Locate the cell with the specified text and output its [x, y] center coordinate. 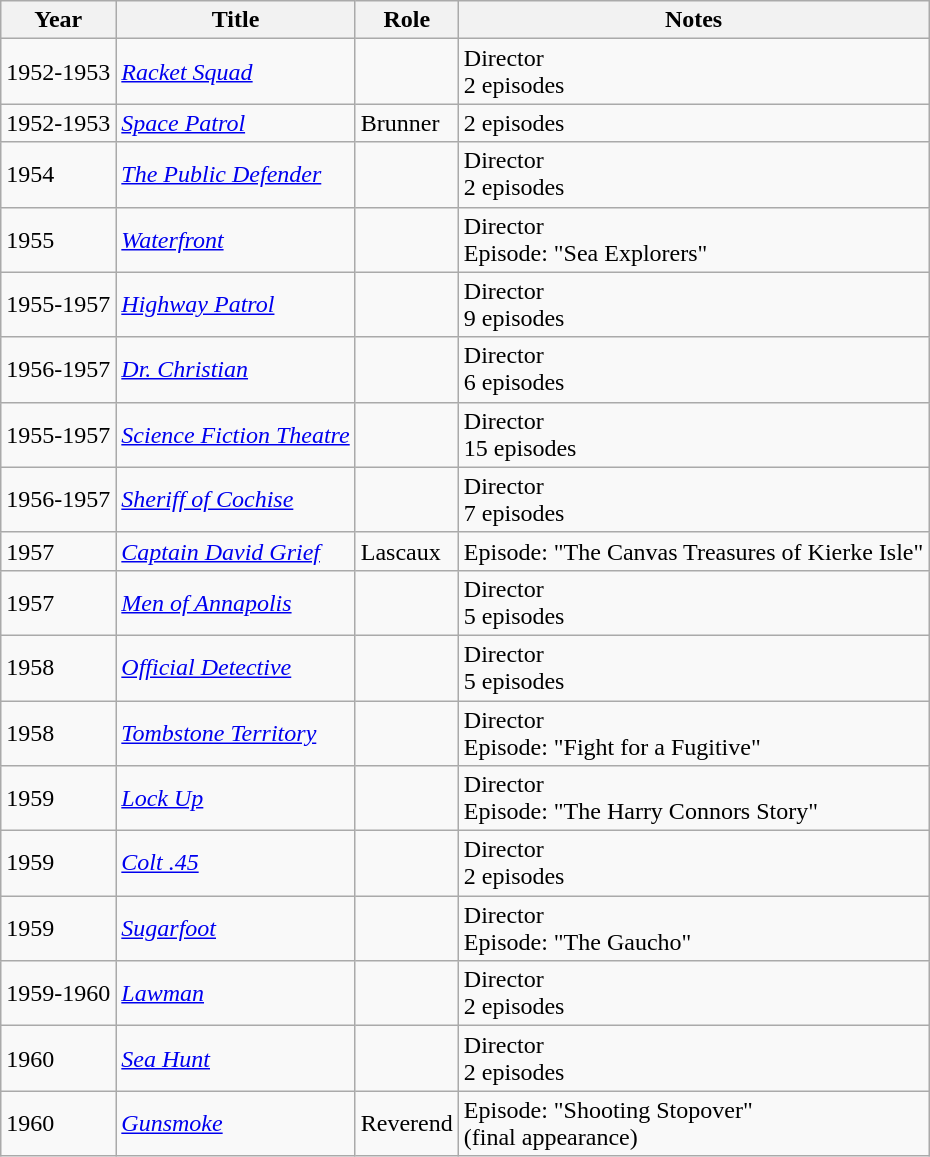
DirectorEpisode: "Fight for a Fugitive" [694, 732]
Year [58, 20]
Director15 episodes [694, 434]
1959-1960 [58, 994]
Brunner [406, 123]
Director7 episodes [694, 500]
Notes [694, 20]
DirectorEpisode: "The Gaucho" [694, 928]
Official Detective [236, 668]
Dr. Christian [236, 370]
DirectorEpisode: "Sea Explorers" [694, 240]
2 episodes [694, 123]
Sheriff of Cochise [236, 500]
Lascaux [406, 551]
Captain David Grief [236, 551]
Title [236, 20]
1955 [58, 240]
Racket Squad [236, 72]
Highway Patrol [236, 304]
DirectorEpisode: "The Harry Connors Story" [694, 798]
1954 [58, 174]
The Public Defender [236, 174]
Role [406, 20]
Sea Hunt [236, 1058]
Episode: "The Canvas Treasures of Kierke Isle" [694, 551]
Gunsmoke [236, 1124]
Waterfront [236, 240]
Episode: "Shooting Stopover"(final appearance) [694, 1124]
Men of Annapolis [236, 602]
Director6 episodes [694, 370]
Science Fiction Theatre [236, 434]
Tombstone Territory [236, 732]
Lawman [236, 994]
Director9 episodes [694, 304]
Colt .45 [236, 864]
Sugarfoot [236, 928]
Reverend [406, 1124]
Lock Up [236, 798]
Space Patrol [236, 123]
